Return (x, y) of the center of cell containing provided text 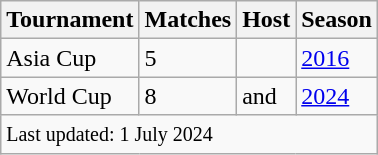
2016 (337, 58)
Host (266, 20)
Tournament (70, 20)
Last updated: 1 July 2024 (190, 134)
World Cup (70, 96)
5 (188, 58)
8 (188, 96)
2024 (337, 96)
Season (337, 20)
and (266, 96)
Asia Cup (70, 58)
Matches (188, 20)
